Search for the cell housing the specified text and yield its (X, Y) center coordinate. 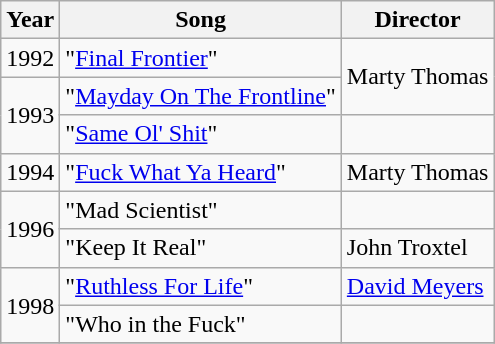
Song (201, 20)
"Fuck What Ya Heard" (201, 172)
"Mad Scientist" (201, 210)
1992 (30, 58)
"Ruthless For Life" (201, 286)
Director (418, 20)
1996 (30, 229)
David Meyers (418, 286)
"Mayday On The Frontline" (201, 96)
1998 (30, 305)
"Final Frontier" (201, 58)
"Keep It Real" (201, 248)
"Same Ol' Shit" (201, 134)
John Troxtel (418, 248)
Year (30, 20)
"Who in the Fuck" (201, 324)
1993 (30, 115)
1994 (30, 172)
